Pinpoint the cell where the given text exists, returning its [X, Y] midpoint coordinate. 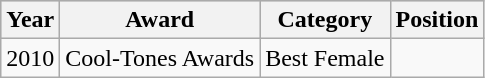
Award [160, 20]
Position [437, 20]
Best Female [325, 58]
Category [325, 20]
2010 [30, 58]
Year [30, 20]
Cool-Tones Awards [160, 58]
